Search for the cell housing the specified text and yield its [X, Y] center coordinate. 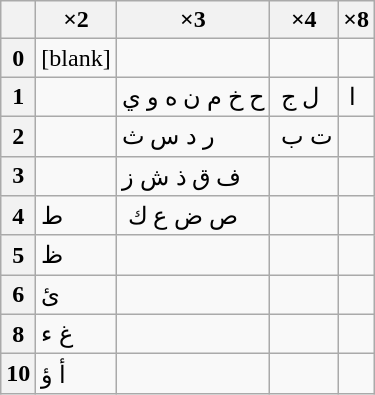
ﺭ ﺩ ﺱ ث [193, 136]
‎ ﺍ [356, 97]
ﻁ [76, 216]
3 [18, 176]
ﻑ ﻕ ﺫ ﺵ ﺯ [193, 176]
4 [18, 216]
ﻍ ﺀ [76, 334]
2 [18, 136]
ﺡ ﺥ ﻡ ﻥ ﻩ ﻭ ي [193, 97]
‎ ﺹ ﺽ ﻉ ﻙ [193, 216]
‎ ﻝ ﺝ [304, 97]
10 [18, 374]
1 [18, 97]
‎ ت ﺏ [304, 136]
0 [18, 58]
×4 [304, 20]
×8 [356, 20]
[blank] [76, 58]
5 [18, 255]
ﺉ [76, 295]
×3 [193, 20]
×2 [76, 20]
ﺃ ﺅ [76, 374]
6 [18, 295]
ﻅ [76, 255]
8 [18, 334]
